Capture the cell that displays the provided text and extract its [X, Y] central coordinate. 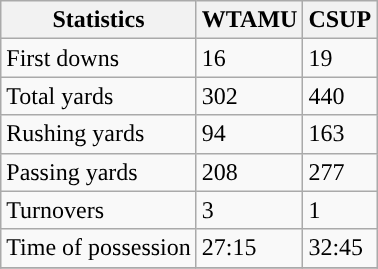
302 [250, 96]
Statistics [99, 20]
277 [340, 172]
440 [340, 96]
94 [250, 134]
Rushing yards [99, 134]
32:45 [340, 248]
Time of possession [99, 248]
27:15 [250, 248]
WTAMU [250, 20]
Passing yards [99, 172]
19 [340, 58]
CSUP [340, 20]
First downs [99, 58]
163 [340, 134]
1 [340, 210]
Turnovers [99, 210]
16 [250, 58]
208 [250, 172]
Total yards [99, 96]
3 [250, 210]
